Output the [X, Y] coordinate of the center of the cell containing the given text.  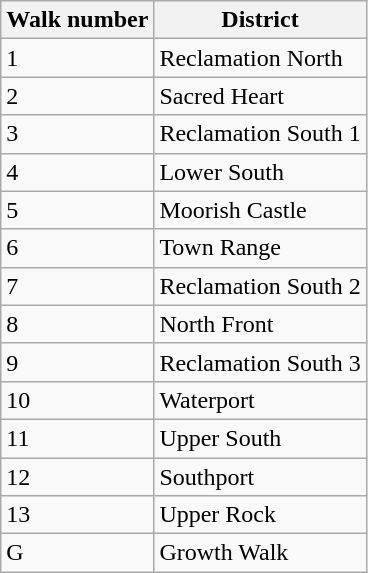
12 [78, 477]
7 [78, 286]
Walk number [78, 20]
5 [78, 210]
1 [78, 58]
Growth Walk [260, 553]
North Front [260, 324]
Reclamation South 3 [260, 362]
Reclamation South 1 [260, 134]
10 [78, 400]
Lower South [260, 172]
2 [78, 96]
Reclamation North [260, 58]
4 [78, 172]
9 [78, 362]
Upper South [260, 438]
District [260, 20]
Southport [260, 477]
11 [78, 438]
6 [78, 248]
Waterport [260, 400]
Reclamation South 2 [260, 286]
8 [78, 324]
Town Range [260, 248]
G [78, 553]
3 [78, 134]
13 [78, 515]
Moorish Castle [260, 210]
Sacred Heart [260, 96]
Upper Rock [260, 515]
